Return the [x, y] coordinate for the center point of the cell that contains the specified text.  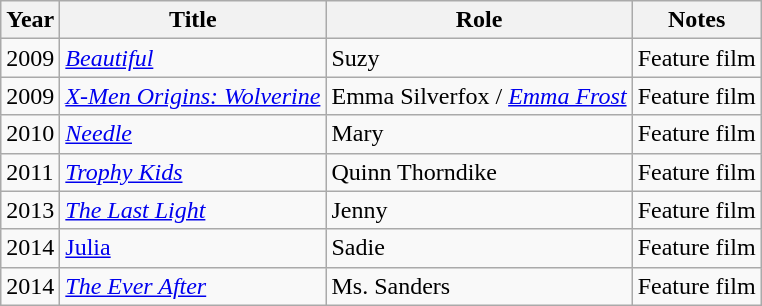
Mary [479, 134]
X-Men Origins: Wolverine [193, 96]
Jenny [479, 210]
Needle [193, 134]
Emma Silverfox / Emma Frost [479, 96]
2011 [30, 172]
The Ever After [193, 286]
Notes [696, 20]
Beautiful [193, 58]
2013 [30, 210]
Year [30, 20]
Role [479, 20]
Sadie [479, 248]
Suzy [479, 58]
Trophy Kids [193, 172]
Julia [193, 248]
2010 [30, 134]
Quinn Thorndike [479, 172]
The Last Light [193, 210]
Title [193, 20]
Ms. Sanders [479, 286]
